Search for the cell housing the specified text and yield its (x, y) center coordinate. 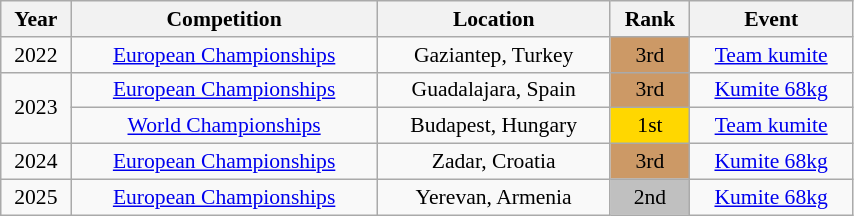
Zadar, Croatia (494, 162)
Gaziantep, Turkey (494, 55)
Rank (650, 19)
2024 (36, 162)
2nd (650, 197)
Year (36, 19)
2023 (36, 108)
Guadalajara, Spain (494, 90)
2025 (36, 197)
Budapest, Hungary (494, 126)
1st (650, 126)
Competition (224, 19)
Yerevan, Armenia (494, 197)
Event (772, 19)
Location (494, 19)
2022 (36, 55)
World Championships (224, 126)
